Capture the cell that displays the provided text and extract its (x, y) central coordinate. 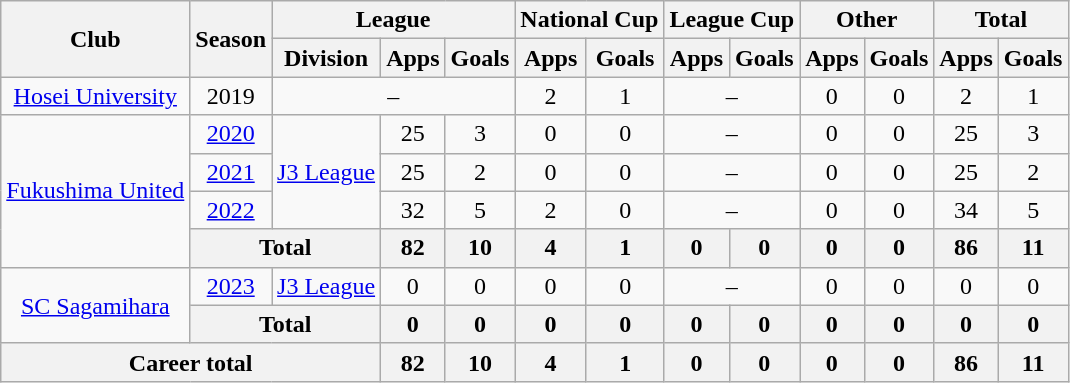
Division (326, 58)
2020 (231, 134)
League Cup (732, 20)
2021 (231, 172)
34 (966, 210)
32 (413, 210)
2023 (231, 286)
Other (867, 20)
2022 (231, 210)
Fukushima United (96, 191)
Season (231, 39)
National Cup (590, 20)
2019 (231, 96)
SC Sagamihara (96, 305)
League (394, 20)
Career total (191, 362)
Club (96, 39)
Hosei University (96, 96)
